Find where the given text appears and provide that cell's center as (X, Y) coordinate. 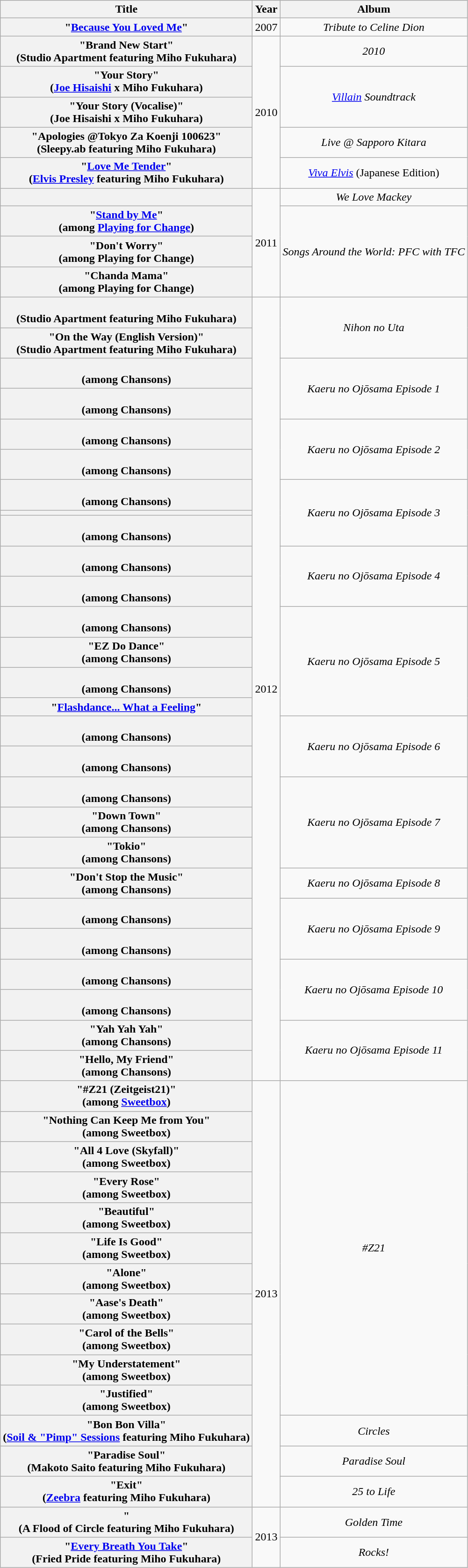
"Life Is Good"(among Sweetbox) (126, 1248)
"#Z21 (Zeitgeist21)"(among Sweetbox) (126, 1096)
Nihon no Uta (374, 327)
Album (374, 9)
"Your Story (Vocalise)"(Joe Hisaishi x Miho Fukuhara) (126, 112)
"Your Story"(Joe Hisaishi x Miho Fukuhara) (126, 81)
Kaeru no Ojōsama Episode 4 (374, 576)
Villain Soundtrack (374, 97)
"Bon Bon Villa"(Soil & "Pimp" Sessions featuring Miho Fukuhara) (126, 1431)
We Love Mackey (374, 197)
Kaeru no Ojōsama Episode 8 (374, 883)
"Brand New Start"(Studio Apartment featuring Miho Fukuhara) (126, 51)
Kaeru no Ojōsama Episode 11 (374, 1050)
"Yah Yah Yah"(among Chansons) (126, 1035)
Kaeru no Ojōsama Episode 2 (374, 449)
"On the Way (English Version)"(Studio Apartment featuring Miho Fukuhara) (126, 342)
(Studio Apartment featuring Miho Fukuhara) (126, 312)
Golden Time (374, 1522)
"Every Rose"(among Sweetbox) (126, 1187)
2007 (266, 27)
Kaeru no Ojōsama Episode 3 (374, 513)
"Aase's Death"(among Sweetbox) (126, 1309)
Rocks! (374, 1553)
"All 4 Love (Skyfall)"(among Sweetbox) (126, 1157)
"Love Me Tender"(Elvis Presley featuring Miho Fukuhara) (126, 173)
"Beautiful"(among Sweetbox) (126, 1218)
#Z21 (374, 1248)
Viva Elvis (Japanese Edition) (374, 173)
"Don't Worry"(among Playing for Change) (126, 252)
"Apologies @Tokyo Za Koenji 100623"(Sleepy.ab featuring Miho Fukuhara) (126, 142)
"Every Breath You Take"(Fried Pride featuring Miho Fukuhara) (126, 1553)
"Hello, My Friend"(among Chansons) (126, 1065)
"Stand by Me"(among Playing for Change) (126, 221)
Kaeru no Ojōsama Episode 5 (374, 661)
Kaeru no Ojōsama Episode 7 (374, 822)
"(A Flood of Circle featuring Miho Fukuhara) (126, 1522)
"Justified"(among Sweetbox) (126, 1400)
Songs Around the World: PFC with TFC (374, 252)
Kaeru no Ojōsama Episode 6 (374, 746)
Paradise Soul (374, 1461)
"Down Town"(among Chansons) (126, 822)
Year (266, 9)
"Carol of the Bells"(among Sweetbox) (126, 1339)
"Because You Loved Me" (126, 27)
"Chanda Mama"(among Playing for Change) (126, 282)
"Nothing Can Keep Me from You"(among Sweetbox) (126, 1126)
"Flashdance... What a Feeling" (126, 707)
"Tokio"(among Chansons) (126, 853)
2012 (266, 689)
Kaeru no Ojōsama Episode 1 (374, 389)
Live @ Sapporo Kitara (374, 142)
Title (126, 9)
2011 (266, 242)
Kaeru no Ojōsama Episode 10 (374, 990)
"Alone"(among Sweetbox) (126, 1279)
"Don't Stop the Music"(among Chansons) (126, 883)
Tribute to Celine Dion (374, 27)
"EZ Do Dance"(among Chansons) (126, 652)
Kaeru no Ojōsama Episode 9 (374, 929)
"Exit"(Zeebra featuring Miho Fukuhara) (126, 1492)
"Paradise Soul"(Makoto Saito featuring Miho Fukuhara) (126, 1461)
Circles (374, 1431)
"My Understatement"(among Sweetbox) (126, 1370)
25 to Life (374, 1492)
